Identify which cell holds the provided text, then report its [X, Y] central coordinate. 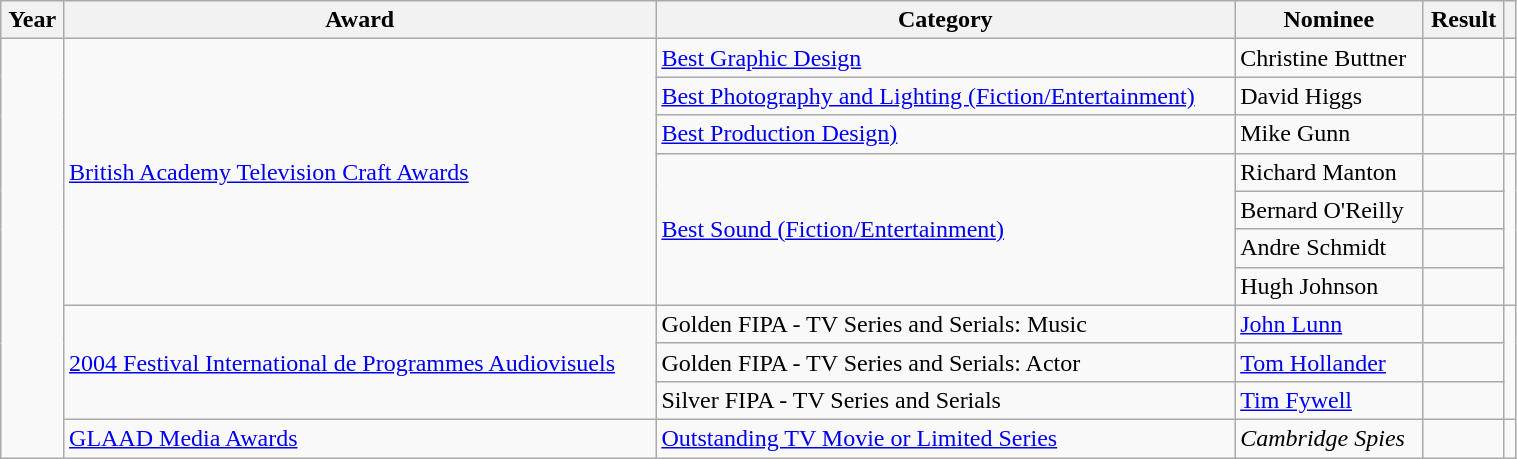
Result [1464, 20]
Golden FIPA - TV Series and Serials: Actor [946, 362]
Richard Manton [1329, 172]
Cambridge Spies [1329, 438]
Year [32, 20]
Tom Hollander [1329, 362]
Best Sound (Fiction/Entertainment) [946, 229]
Mike Gunn [1329, 134]
John Lunn [1329, 324]
Award [360, 20]
Christine Buttner [1329, 58]
2004 Festival International de Programmes Audiovisuels [360, 362]
Hugh Johnson [1329, 286]
Nominee [1329, 20]
Best Photography and Lighting (Fiction/Entertainment) [946, 96]
Best Graphic Design [946, 58]
Silver FIPA - TV Series and Serials [946, 400]
Golden FIPA - TV Series and Serials: Music [946, 324]
British Academy Television Craft Awards [360, 172]
Category [946, 20]
Andre Schmidt [1329, 248]
David Higgs [1329, 96]
Outstanding TV Movie or Limited Series [946, 438]
Best Production Design) [946, 134]
Tim Fywell [1329, 400]
Bernard O'Reilly [1329, 210]
GLAAD Media Awards [360, 438]
